Pinpoint the cell where the given text exists, returning its (X, Y) midpoint coordinate. 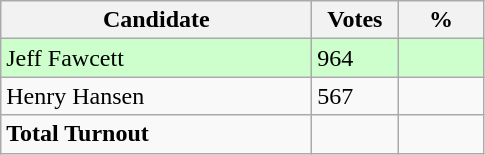
Henry Hansen (156, 96)
Total Turnout (156, 134)
Jeff Fawcett (156, 58)
% (441, 20)
Votes (355, 20)
964 (355, 58)
Candidate (156, 20)
567 (355, 96)
